Output the [X, Y] coordinate of the center of the cell containing the given text.  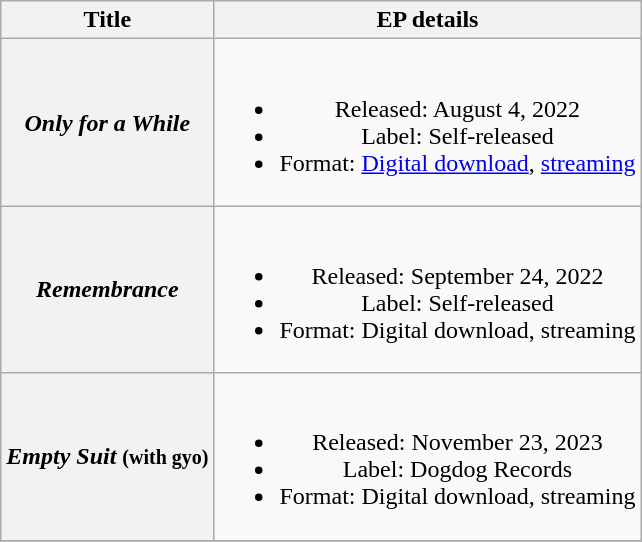
Title [108, 20]
Empty Suit (with gyo) [108, 456]
Released: September 24, 2022Label: Self-releasedFormat: Digital download, streaming [428, 290]
Released: November 23, 2023Label: Dogdog RecordsFormat: Digital download, streaming [428, 456]
Only for a While [108, 122]
Released: August 4, 2022Label: Self-releasedFormat: Digital download, streaming [428, 122]
Remembrance [108, 290]
EP details [428, 20]
